Extract the [X, Y] coordinate from the center of the cell holding the provided text.  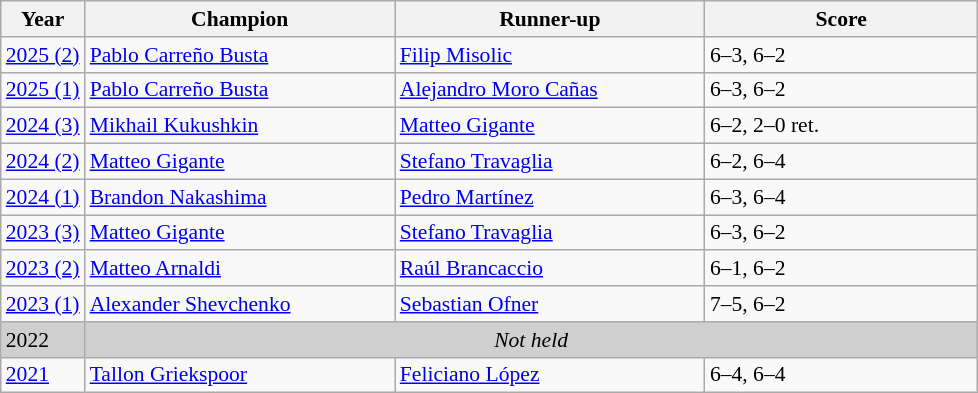
2022 [43, 340]
Alejandro Moro Cañas [550, 90]
Sebastian Ofner [550, 304]
2025 (2) [43, 55]
Filip Misolic [550, 55]
Raúl Brancaccio [550, 269]
Mikhail Kukushkin [240, 126]
Feliciano López [550, 375]
Pedro Martínez [550, 197]
2023 (1) [43, 304]
2024 (2) [43, 162]
Score [842, 19]
2024 (1) [43, 197]
Matteo Arnaldi [240, 269]
6–2, 6–4 [842, 162]
6–3, 6–4 [842, 197]
Tallon Griekspoor [240, 375]
7–5, 6–2 [842, 304]
Not held [532, 340]
6–4, 6–4 [842, 375]
Runner-up [550, 19]
Brandon Nakashima [240, 197]
6–2, 2–0 ret. [842, 126]
2023 (2) [43, 269]
Alexander Shevchenko [240, 304]
2024 (3) [43, 126]
6–1, 6–2 [842, 269]
Champion [240, 19]
Year [43, 19]
2021 [43, 375]
2025 (1) [43, 90]
2023 (3) [43, 233]
